Extract the [X, Y] coordinate from the center of the cell holding the provided text.  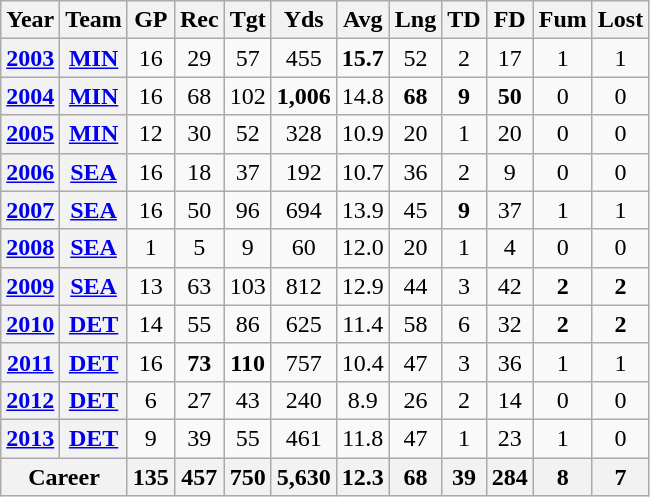
26 [415, 400]
23 [510, 438]
2004 [30, 96]
2007 [30, 210]
2013 [30, 438]
12 [150, 134]
44 [415, 286]
14.8 [362, 96]
45 [415, 210]
Tgt [248, 20]
15.7 [362, 58]
750 [248, 477]
13 [150, 286]
Avg [362, 20]
FD [510, 20]
29 [199, 58]
11.4 [362, 324]
757 [304, 362]
Year [30, 20]
96 [248, 210]
8 [562, 477]
1,006 [304, 96]
27 [199, 400]
10.4 [362, 362]
2012 [30, 400]
86 [248, 324]
43 [248, 400]
8.9 [362, 400]
2008 [30, 248]
18 [199, 172]
694 [304, 210]
102 [248, 96]
10.7 [362, 172]
103 [248, 286]
2011 [30, 362]
57 [248, 58]
Lng [415, 20]
2003 [30, 58]
12.9 [362, 286]
58 [415, 324]
135 [150, 477]
2005 [30, 134]
10.9 [362, 134]
455 [304, 58]
63 [199, 286]
Rec [199, 20]
Fum [562, 20]
73 [199, 362]
5 [199, 248]
2009 [30, 286]
625 [304, 324]
2010 [30, 324]
12.3 [362, 477]
17 [510, 58]
32 [510, 324]
192 [304, 172]
7 [620, 477]
11.8 [362, 438]
60 [304, 248]
13.9 [362, 210]
812 [304, 286]
30 [199, 134]
12.0 [362, 248]
TD [464, 20]
284 [510, 477]
110 [248, 362]
2006 [30, 172]
GP [150, 20]
Lost [620, 20]
42 [510, 286]
Yds [304, 20]
Team [94, 20]
328 [304, 134]
461 [304, 438]
240 [304, 400]
457 [199, 477]
5,630 [304, 477]
4 [510, 248]
Career [64, 477]
